Identify which cell holds the provided text, then report its [x, y] central coordinate. 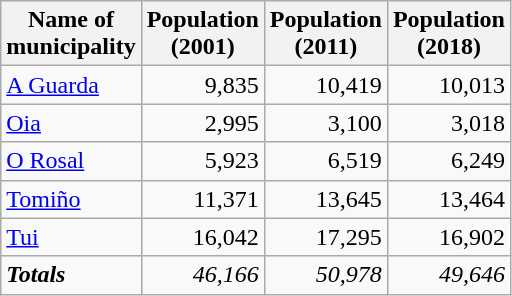
Name ofmunicipality [71, 34]
Tui [71, 237]
3,100 [326, 123]
10,419 [326, 85]
Tomiño [71, 199]
Oia [71, 123]
11,371 [202, 199]
O Rosal [71, 161]
Totals [71, 275]
17,295 [326, 237]
5,923 [202, 161]
3,018 [448, 123]
49,646 [448, 275]
13,464 [448, 199]
Population(2018) [448, 34]
13,645 [326, 199]
A Guarda [71, 85]
Population(2011) [326, 34]
6,249 [448, 161]
6,519 [326, 161]
16,042 [202, 237]
9,835 [202, 85]
Population(2001) [202, 34]
46,166 [202, 275]
2,995 [202, 123]
10,013 [448, 85]
16,902 [448, 237]
50,978 [326, 275]
